Provide the (x, y) coordinate of the cell's center where the given text is located.  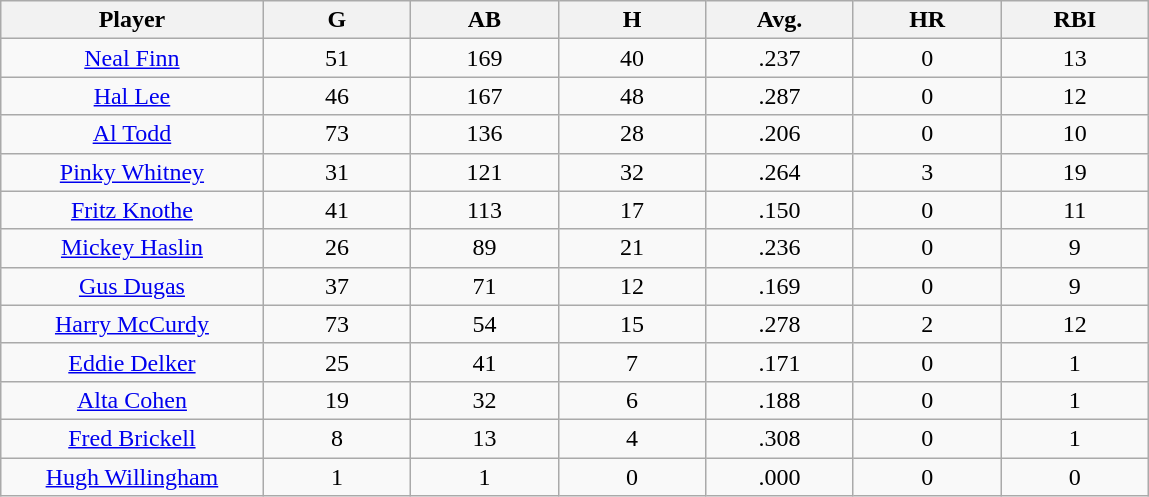
Al Todd (132, 134)
.000 (780, 477)
.287 (780, 96)
Mickey Haslin (132, 248)
Avg. (780, 20)
40 (632, 58)
Pinky Whitney (132, 172)
.171 (780, 362)
Alta Cohen (132, 400)
.150 (780, 210)
21 (632, 248)
121 (485, 172)
11 (1075, 210)
71 (485, 286)
Neal Finn (132, 58)
Fred Brickell (132, 438)
6 (632, 400)
.264 (780, 172)
15 (632, 324)
54 (485, 324)
Hugh Willingham (132, 477)
89 (485, 248)
.308 (780, 438)
26 (337, 248)
4 (632, 438)
51 (337, 58)
RBI (1075, 20)
AB (485, 20)
169 (485, 58)
Eddie Delker (132, 362)
Player (132, 20)
Harry McCurdy (132, 324)
7 (632, 362)
G (337, 20)
46 (337, 96)
31 (337, 172)
.278 (780, 324)
H (632, 20)
Hal Lee (132, 96)
2 (927, 324)
28 (632, 134)
3 (927, 172)
Gus Dugas (132, 286)
.236 (780, 248)
.206 (780, 134)
HR (927, 20)
37 (337, 286)
.188 (780, 400)
136 (485, 134)
Fritz Knothe (132, 210)
113 (485, 210)
25 (337, 362)
17 (632, 210)
.169 (780, 286)
10 (1075, 134)
8 (337, 438)
48 (632, 96)
.237 (780, 58)
167 (485, 96)
